Search for the cell housing the specified text and yield its (X, Y) center coordinate. 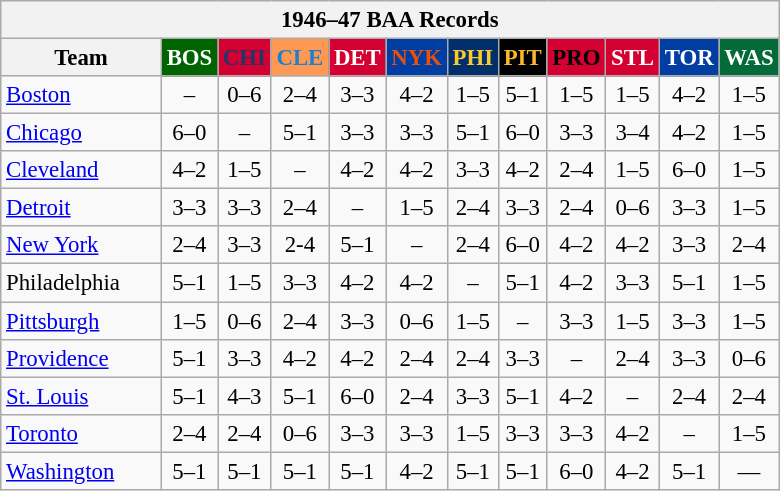
WAS (749, 58)
Chicago (82, 133)
1946–47 BAA Records (390, 20)
Detroit (82, 208)
Pittsburgh (82, 321)
PRO (576, 58)
— (749, 471)
St. Louis (82, 396)
Toronto (82, 433)
New York (82, 245)
PHI (472, 58)
NYK (416, 58)
DET (358, 58)
PIT (522, 58)
Team (82, 58)
CHI (245, 58)
TOR (689, 58)
Providence (82, 358)
Philadelphia (82, 283)
4–3 (245, 396)
Boston (82, 95)
CLE (300, 58)
3–4 (633, 133)
BOS (189, 58)
Cleveland (82, 170)
Washington (82, 471)
2-4 (300, 245)
STL (633, 58)
